Identify which cell holds the provided text, then report its (x, y) central coordinate. 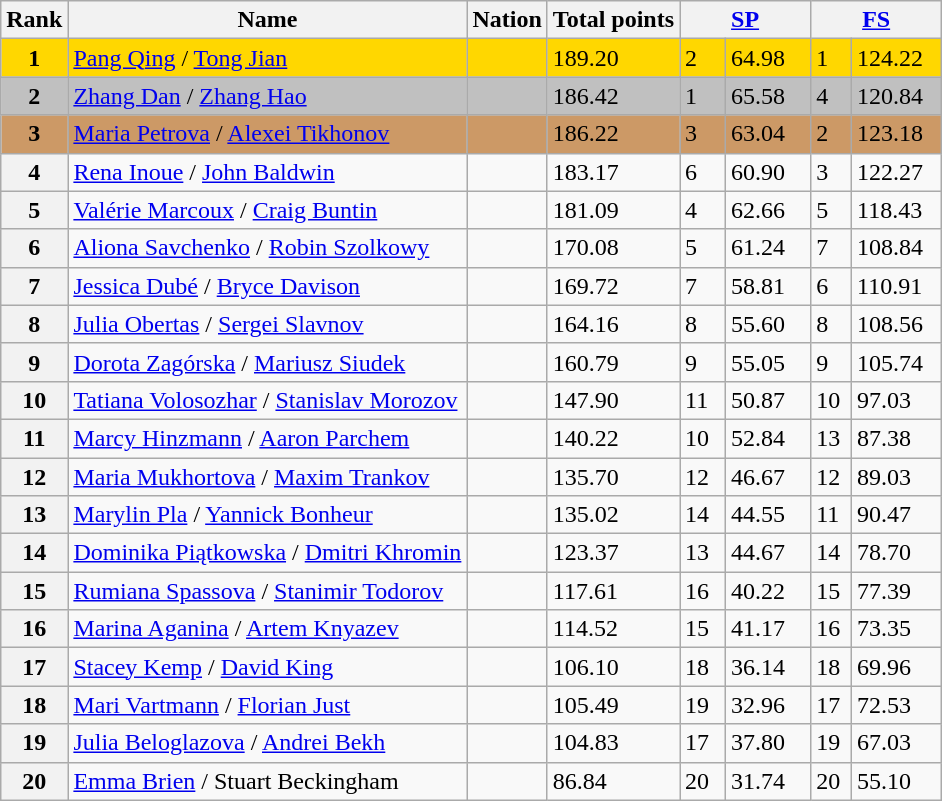
Mari Vartmann / Florian Just (268, 705)
Aliona Savchenko / Robin Szolkowy (268, 248)
Marylin Pla / Yannick Bonheur (268, 515)
164.16 (613, 324)
67.03 (897, 743)
123.37 (613, 553)
118.43 (897, 210)
106.10 (613, 667)
Tatiana Volosozhar / Stanislav Morozov (268, 400)
37.80 (768, 743)
Rank (34, 20)
122.27 (897, 172)
Dominika Piątkowska / Dmitri Khromin (268, 553)
189.20 (613, 58)
170.08 (613, 248)
44.55 (768, 515)
Total points (613, 20)
181.09 (613, 210)
61.24 (768, 248)
114.52 (613, 629)
Emma Brien / Stuart Beckingham (268, 781)
50.87 (768, 400)
Name (268, 20)
183.17 (613, 172)
31.74 (768, 781)
52.84 (768, 438)
32.96 (768, 705)
73.35 (897, 629)
Stacey Kemp / David King (268, 667)
Maria Mukhortova / Maxim Trankov (268, 477)
62.66 (768, 210)
Rena Inoue / John Baldwin (268, 172)
55.60 (768, 324)
72.53 (897, 705)
120.84 (897, 96)
140.22 (613, 438)
89.03 (897, 477)
135.70 (613, 477)
Julia Beloglazova / Andrei Bekh (268, 743)
124.22 (897, 58)
86.84 (613, 781)
110.91 (897, 286)
Pang Qing / Tong Jian (268, 58)
Jessica Dubé / Bryce Davison (268, 286)
46.67 (768, 477)
87.38 (897, 438)
65.58 (768, 96)
105.74 (897, 362)
117.61 (613, 591)
60.90 (768, 172)
77.39 (897, 591)
90.47 (897, 515)
135.02 (613, 515)
123.18 (897, 134)
55.05 (768, 362)
Marcy Hinzmann / Aaron Parchem (268, 438)
64.98 (768, 58)
41.17 (768, 629)
Nation (507, 20)
Dorota Zagórska / Mariusz Siudek (268, 362)
44.67 (768, 553)
36.14 (768, 667)
FS (876, 20)
63.04 (768, 134)
55.10 (897, 781)
Rumiana Spassova / Stanimir Todorov (268, 591)
Zhang Dan / Zhang Hao (268, 96)
40.22 (768, 591)
78.70 (897, 553)
69.96 (897, 667)
SP (746, 20)
Valérie Marcoux / Craig Buntin (268, 210)
105.49 (613, 705)
108.56 (897, 324)
Julia Obertas / Sergei Slavnov (268, 324)
147.90 (613, 400)
58.81 (768, 286)
Marina Aganina / Artem Knyazev (268, 629)
97.03 (897, 400)
160.79 (613, 362)
104.83 (613, 743)
Maria Petrova / Alexei Tikhonov (268, 134)
169.72 (613, 286)
186.42 (613, 96)
108.84 (897, 248)
186.22 (613, 134)
